Locate the cell with the specified text and output its [X, Y] center coordinate. 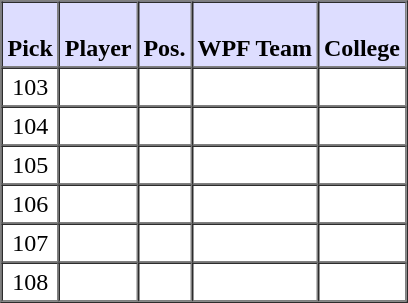
103 [30, 88]
WPF Team [254, 35]
105 [30, 166]
106 [30, 204]
Player [98, 35]
Pick [30, 35]
College [362, 35]
107 [30, 244]
104 [30, 126]
Pos. [164, 35]
108 [30, 282]
